Extract the [X, Y] coordinate from the center of the cell holding the provided text.  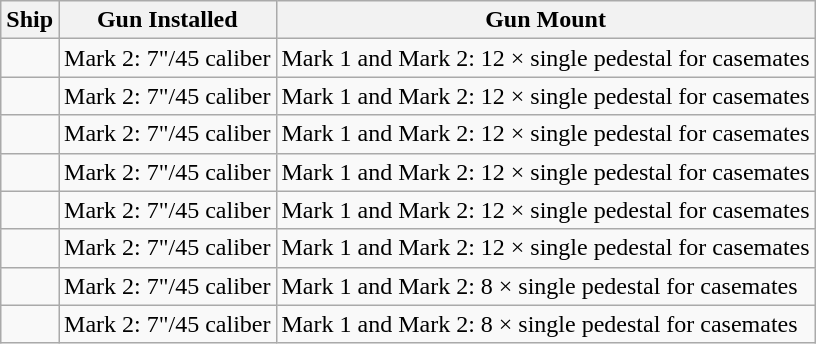
Ship [30, 20]
Gun Installed [168, 20]
Gun Mount [546, 20]
